Locate the cell with the specified text and output its (X, Y) center coordinate. 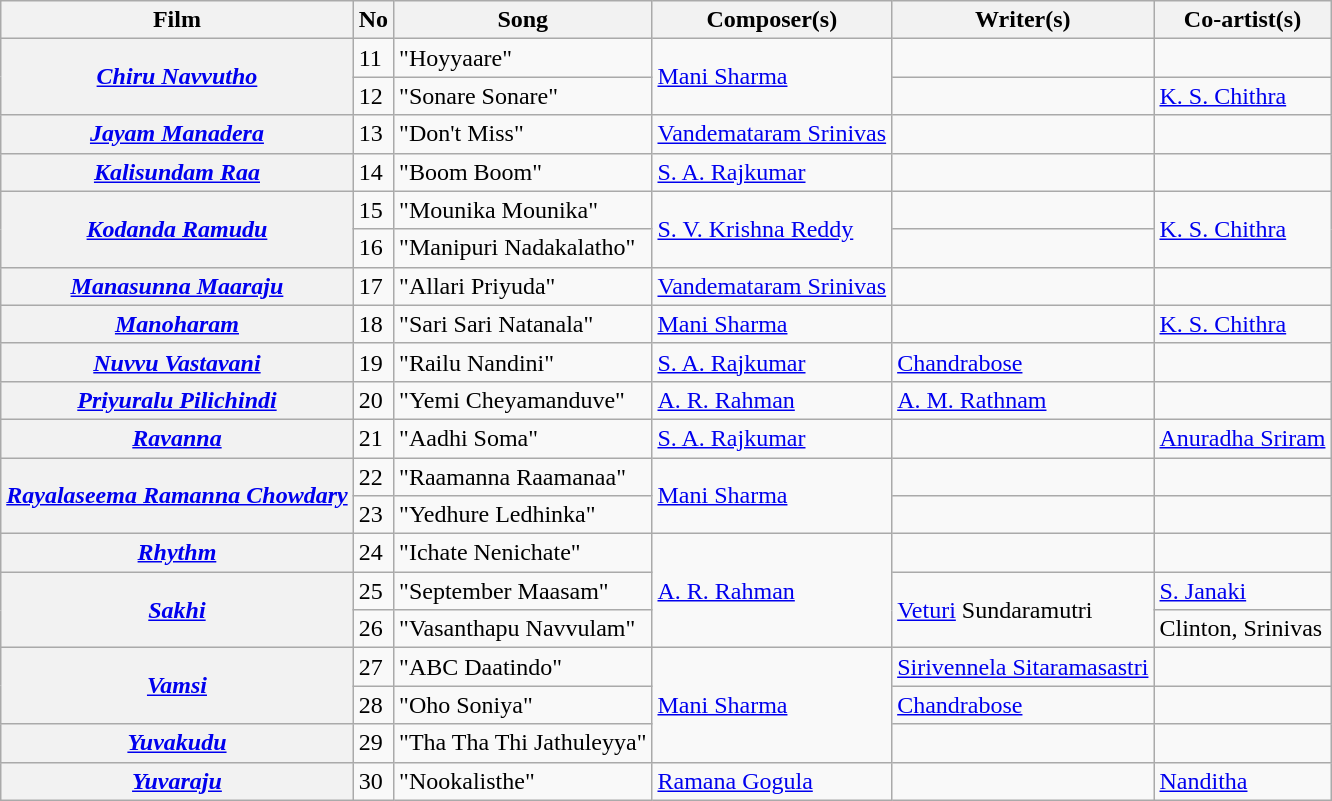
14 (373, 172)
S. Janaki (1242, 591)
Manasunna Maaraju (177, 286)
S. V. Krishna Reddy (772, 229)
"Sari Sari Natanala" (523, 324)
A. M. Rathnam (1023, 400)
Rayalaseema Ramanna Chowdary (177, 496)
"Ichate Nenichate" (523, 553)
Veturi Sundaramutri (1023, 610)
Chiru Navvutho (177, 77)
"Vasanthapu Navvulam" (523, 629)
22 (373, 477)
25 (373, 591)
18 (373, 324)
Nanditha (1242, 781)
Vamsi (177, 686)
Rhythm (177, 553)
27 (373, 667)
16 (373, 248)
Co-artist(s) (1242, 20)
Manoharam (177, 324)
"Sonare Sonare" (523, 96)
30 (373, 781)
Ramana Gogula (772, 781)
21 (373, 438)
"Mounika Mounika" (523, 210)
"ABC Daatindo" (523, 667)
"Aadhi Soma" (523, 438)
26 (373, 629)
Clinton, Srinivas (1242, 629)
"September Maasam" (523, 591)
No (373, 20)
Ravanna (177, 438)
Film (177, 20)
Yuvakudu (177, 743)
Anuradha Sriram (1242, 438)
20 (373, 400)
Jayam Manadera (177, 134)
12 (373, 96)
15 (373, 210)
"Raamanna Raamanaa" (523, 477)
"Manipuri Nadakalatho" (523, 248)
Sakhi (177, 610)
Priyuralu Pilichindi (177, 400)
"Yedhure Ledhinka" (523, 515)
11 (373, 58)
Kodanda Ramudu (177, 229)
Nuvvu Vastavani (177, 362)
Writer(s) (1023, 20)
13 (373, 134)
"Oho Soniya" (523, 705)
"Allari Priyuda" (523, 286)
Song (523, 20)
28 (373, 705)
"Don't Miss" (523, 134)
Yuvaraju (177, 781)
"Tha Tha Thi Jathuleyya" (523, 743)
"Boom Boom" (523, 172)
Sirivennela Sitaramasastri (1023, 667)
"Railu Nandini" (523, 362)
"Yemi Cheyamanduve" (523, 400)
"Nookalisthe" (523, 781)
Composer(s) (772, 20)
Kalisundam Raa (177, 172)
29 (373, 743)
"Hoyyaare" (523, 58)
19 (373, 362)
23 (373, 515)
24 (373, 553)
17 (373, 286)
